Search for the cell housing the specified text and yield its (x, y) center coordinate. 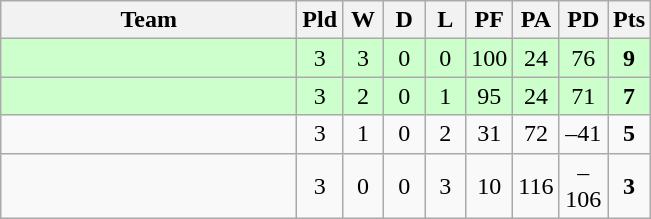
Pts (630, 20)
76 (584, 58)
W (364, 20)
–41 (584, 134)
–106 (584, 186)
D (404, 20)
7 (630, 96)
L (446, 20)
95 (490, 96)
9 (630, 58)
Team (149, 20)
Pld (320, 20)
PF (490, 20)
31 (490, 134)
72 (536, 134)
100 (490, 58)
116 (536, 186)
PD (584, 20)
71 (584, 96)
PA (536, 20)
5 (630, 134)
10 (490, 186)
